Provide the [X, Y] coordinate of the cell's center where the given text is located.  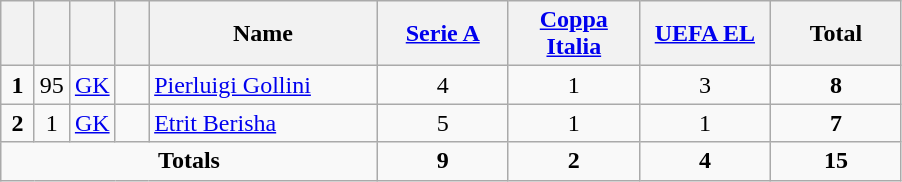
15 [836, 161]
3 [704, 85]
95 [52, 85]
UEFA EL [704, 34]
9 [442, 161]
5 [442, 123]
Pierluigi Gollini [264, 85]
Serie A [442, 34]
8 [836, 85]
Total [836, 34]
Name [264, 34]
Etrit Berisha [264, 123]
7 [836, 123]
Coppa Italia [574, 34]
Totals [189, 161]
